Determine the [X, Y] coordinate at the center of the cell enclosing the given text.  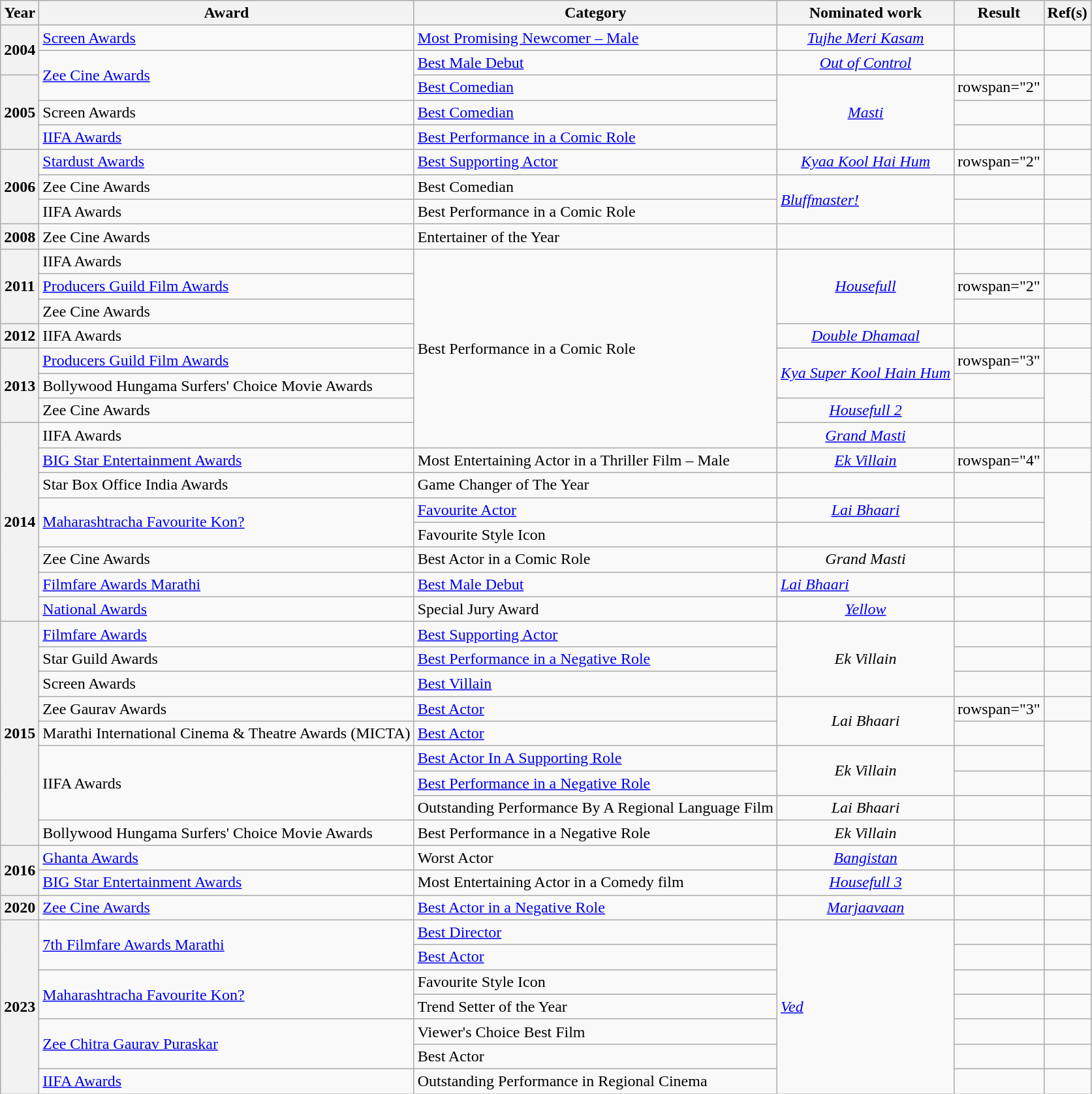
Outstanding Performance By A Regional Language Film [595, 808]
Most Promising Newcomer – Male [595, 38]
Nominated work [866, 13]
Award [226, 13]
Best Actor in a Negative Role [595, 907]
Kya Super Kool Hain Hum [866, 373]
2004 [20, 50]
Worst Actor [595, 858]
2012 [20, 336]
rowspan="4" [999, 460]
Entertainer of the Year [595, 236]
Category [595, 13]
2008 [20, 236]
Yellow [866, 609]
Housefull [866, 286]
2005 [20, 112]
Bluffmaster! [866, 199]
Ref(s) [1067, 13]
2006 [20, 187]
Masti [866, 112]
Kyaa Kool Hai Hum [866, 162]
7th Filmfare Awards Marathi [226, 945]
Filmfare Awards [226, 634]
Double Dhamaal [866, 336]
Best Villain [595, 683]
Best Actor In A Supporting Role [595, 758]
Outstanding Performance in Regional Cinema [595, 1081]
Star Guild Awards [226, 659]
Zee Gaurav Awards [226, 708]
Best Actor in a Comic Role [595, 559]
Special Jury Award [595, 609]
Housefull 2 [866, 411]
Viewer's Choice Best Film [595, 1031]
2020 [20, 907]
Ghanta Awards [226, 858]
Game Changer of The Year [595, 485]
Zee Chitra Gaurav Puraskar [226, 1044]
2014 [20, 522]
Filmfare Awards Marathi [226, 584]
Favourite Actor [595, 510]
2013 [20, 386]
Result [999, 13]
Marjaavaan [866, 907]
Out of Control [866, 63]
Best Director [595, 932]
2016 [20, 870]
Housefull 3 [866, 883]
2023 [20, 1007]
Year [20, 13]
Bangistan [866, 858]
Most Entertaining Actor in a Comedy film [595, 883]
2015 [20, 734]
Ved [866, 1007]
Tujhe Meri Kasam [866, 38]
Most Entertaining Actor in a Thriller Film – Male [595, 460]
Marathi International Cinema & Theatre Awards (MICTA) [226, 734]
2011 [20, 286]
Star Box Office India Awards [226, 485]
Stardust Awards [226, 162]
Trend Setter of the Year [595, 1007]
National Awards [226, 609]
